Determine the [X, Y] coordinate at the center of the cell enclosing the given text.  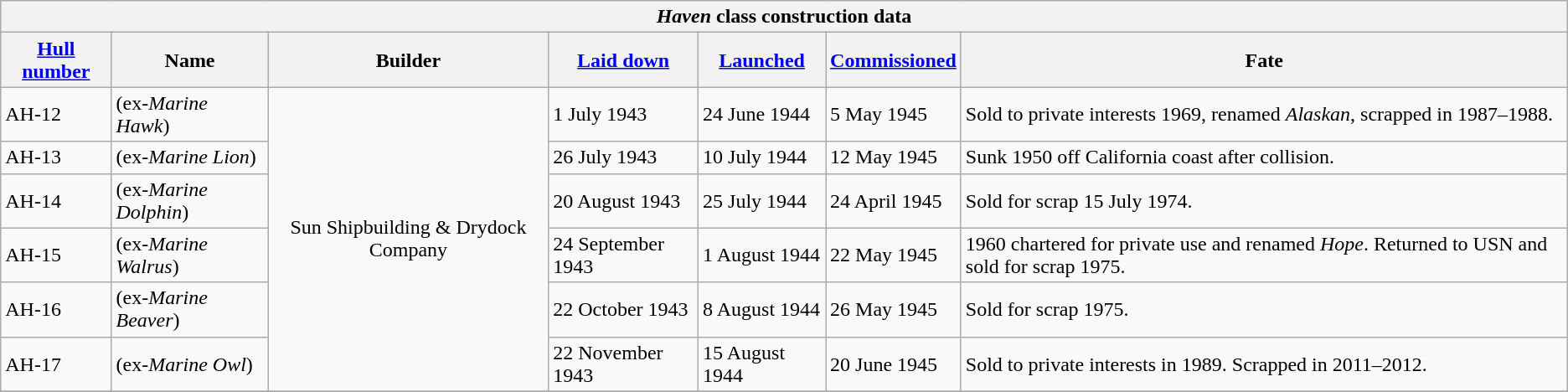
Name [189, 60]
(ex-Marine Beaver) [189, 310]
Sold to private interests in 1989. Scrapped in 2011–2012. [1264, 364]
Haven class construction data [784, 17]
AH-17 [56, 364]
8 August 1944 [762, 310]
1 July 1943 [623, 114]
1960 chartered for private use and renamed Hope. Returned to USN and sold for scrap 1975. [1264, 255]
AH-16 [56, 310]
Sunk 1950 off California coast after collision. [1264, 157]
Hull number [56, 60]
15 August 1944 [762, 364]
12 May 1945 [894, 157]
Builder [409, 60]
22 November 1943 [623, 364]
(ex-Marine Dolphin) [189, 201]
Sun Shipbuilding & Drydock Company [409, 240]
AH-14 [56, 201]
22 October 1943 [623, 310]
26 July 1943 [623, 157]
1 August 1944 [762, 255]
20 June 1945 [894, 364]
Sold for scrap 1975. [1264, 310]
(ex-Marine Walrus) [189, 255]
Sold for scrap 15 July 1974. [1264, 201]
(ex-Marine Lion) [189, 157]
10 July 1944 [762, 157]
Commissioned [894, 60]
AH-15 [56, 255]
Sold to private interests 1969, renamed Alaskan, scrapped in 1987–1988. [1264, 114]
5 May 1945 [894, 114]
Launched [762, 60]
(ex-Marine Hawk) [189, 114]
(ex-Marine Owl) [189, 364]
AH-12 [56, 114]
26 May 1945 [894, 310]
Laid down [623, 60]
22 May 1945 [894, 255]
24 September 1943 [623, 255]
25 July 1944 [762, 201]
20 August 1943 [623, 201]
24 April 1945 [894, 201]
Fate [1264, 60]
24 June 1944 [762, 114]
AH-13 [56, 157]
